Determine the [X, Y] coordinate at the center of the cell enclosing the given text.  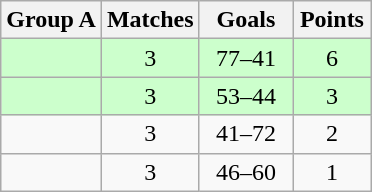
6 [332, 58]
Group A [52, 20]
46–60 [246, 172]
53–44 [246, 96]
1 [332, 172]
Points [332, 20]
Matches [150, 20]
Goals [246, 20]
77–41 [246, 58]
2 [332, 134]
41–72 [246, 134]
